Scan for the cell matching the given text and deliver its [x, y] coordinate at center. 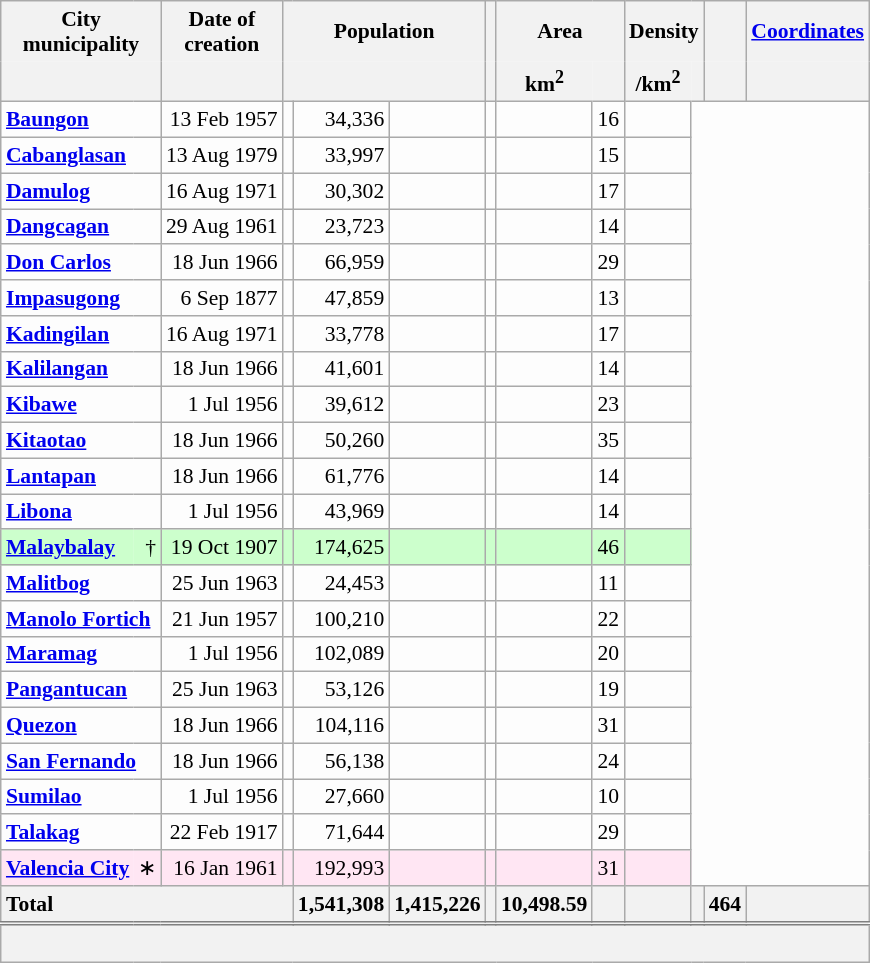
46 [608, 547]
Don Carlos [81, 262]
41,601 [341, 369]
29 Aug 1961 [222, 227]
20 [608, 654]
50,260 [341, 440]
16 Jan 1961 [222, 868]
Talakag [81, 832]
Kalilangan [81, 369]
Coordinates [808, 31]
192,993 [341, 868]
1,541,308 [341, 904]
km2 [544, 82]
Quezon [81, 725]
13 [608, 298]
San Fernando [81, 761]
56,138 [341, 761]
Libona [81, 512]
Manolo Fortich [81, 618]
61,776 [341, 476]
Kadingilan [81, 333]
10 [608, 797]
Kibawe [81, 405]
Dangcagan [81, 227]
33,778 [341, 333]
104,116 [341, 725]
Population [384, 31]
Date ofcreation [222, 31]
/km2 [658, 82]
Pangantucan [81, 690]
13 Aug 1979 [222, 155]
Density [664, 31]
15 [608, 155]
47,859 [341, 298]
24,453 [341, 583]
Cabanglasan [81, 155]
Total [147, 904]
6 Sep 1877 [222, 298]
City municipality [81, 31]
19 [608, 690]
22 [608, 618]
24 [608, 761]
Malaybalay [68, 547]
Kitaotao [81, 440]
19 Oct 1907 [222, 547]
33,997 [341, 155]
Damulog [81, 191]
174,625 [341, 547]
Impasugong [81, 298]
464 [726, 904]
21 Jun 1957 [222, 618]
23,723 [341, 227]
66,959 [341, 262]
102,089 [341, 654]
16 [608, 120]
Lantapan [81, 476]
10,498.59 [544, 904]
13 Feb 1957 [222, 120]
Sumilao [81, 797]
43,969 [341, 512]
53,126 [341, 690]
Baungon [81, 120]
Malitbog [81, 583]
35 [608, 440]
100,210 [341, 618]
22 Feb 1917 [222, 832]
23 [608, 405]
Area [560, 31]
39,612 [341, 405]
∗ [148, 868]
Valencia City [68, 868]
30,302 [341, 191]
71,644 [341, 832]
27,660 [341, 797]
1,415,226 [437, 904]
† [148, 547]
11 [608, 583]
34,336 [341, 120]
Maramag [81, 654]
